Scan for the cell matching the given text and deliver its (x, y) coordinate at center. 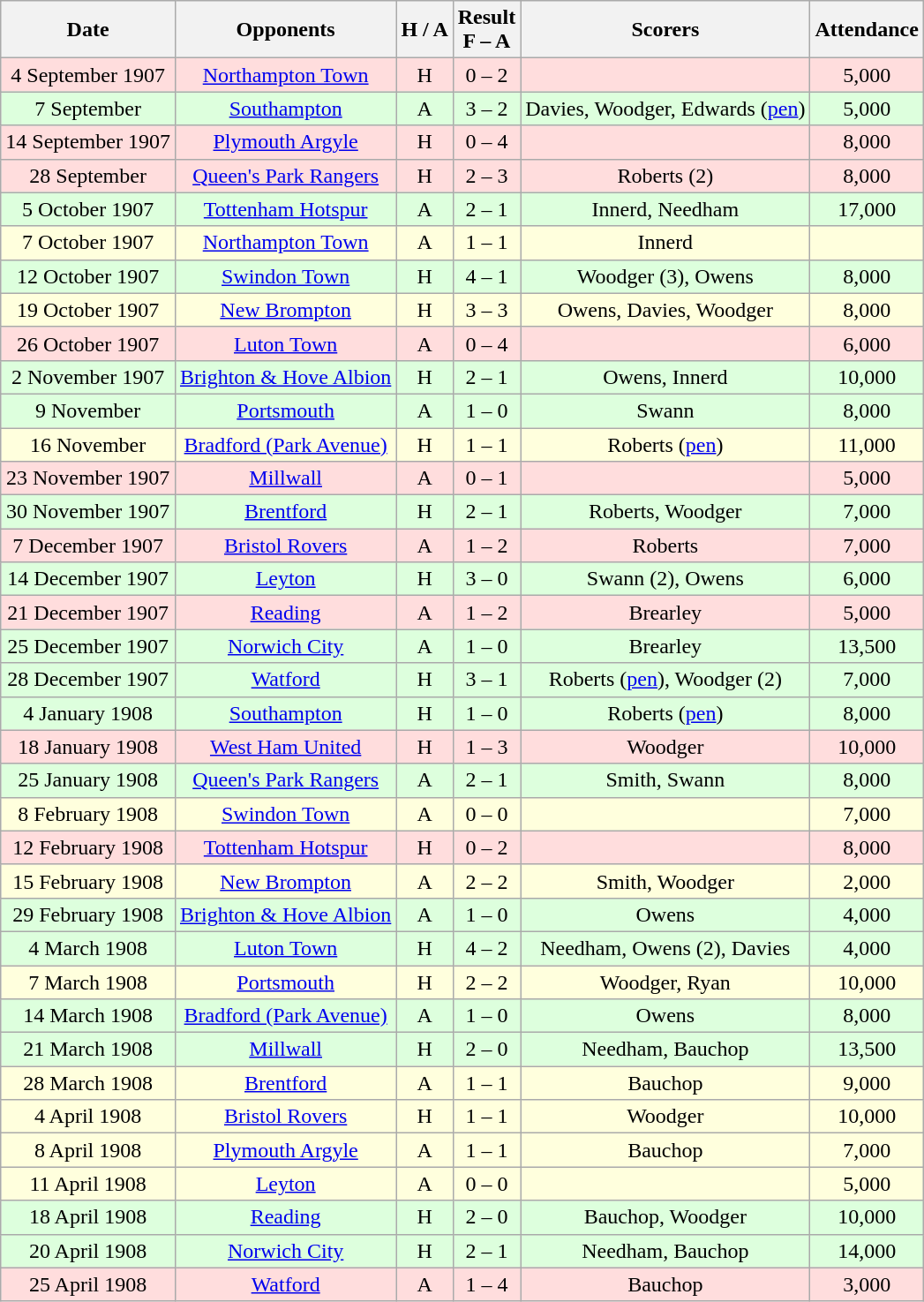
Bauchop, Woodger (665, 1217)
7 March 1908 (88, 982)
West Ham United (285, 747)
Roberts (2) (665, 176)
21 December 1907 (88, 613)
11 April 1908 (88, 1184)
28 December 1907 (88, 680)
19 October 1907 (88, 310)
5 October 1907 (88, 209)
Opponents (285, 30)
Swann (2), Owens (665, 579)
1 – 4 (486, 1284)
12 October 1907 (88, 276)
3,000 (867, 1284)
4 April 1908 (88, 1117)
9 November (88, 410)
Innerd (665, 243)
Scorers (665, 30)
28 March 1908 (88, 1083)
11,000 (867, 444)
23 November 1907 (88, 478)
Roberts, Woodger (665, 512)
28 September (88, 176)
20 April 1908 (88, 1251)
4 – 1 (486, 276)
3 – 2 (486, 109)
2,000 (867, 881)
9,000 (867, 1083)
4 September 1907 (88, 75)
18 January 1908 (88, 747)
Swann (665, 410)
21 March 1908 (88, 1050)
0 – 1 (486, 478)
16 November (88, 444)
25 April 1908 (88, 1284)
Innerd, Needham (665, 209)
4 January 1908 (88, 713)
14 March 1908 (88, 1016)
18 April 1908 (88, 1217)
Davies, Woodger, Edwards (pen) (665, 109)
29 February 1908 (88, 914)
H / A (424, 30)
14,000 (867, 1251)
26 October 1907 (88, 343)
8 April 1908 (88, 1150)
30 November 1907 (88, 512)
12 February 1908 (88, 847)
14 December 1907 (88, 579)
Needham, Owens (2), Davies (665, 948)
25 January 1908 (88, 780)
7 September (88, 109)
8 February 1908 (88, 814)
4 March 1908 (88, 948)
Attendance (867, 30)
ResultF – A (486, 30)
25 December 1907 (88, 646)
Woodger (3), Owens (665, 276)
15 February 1908 (88, 881)
Owens, Davies, Woodger (665, 310)
3 – 3 (486, 310)
Roberts (pen), Woodger (2) (665, 680)
7 December 1907 (88, 546)
3 – 1 (486, 680)
17,000 (867, 209)
3 – 0 (486, 579)
Smith, Swann (665, 780)
Owens, Innerd (665, 377)
14 September 1907 (88, 142)
4 – 2 (486, 948)
Roberts (665, 546)
1 – 3 (486, 747)
2 – 3 (486, 176)
Date (88, 30)
7 October 1907 (88, 243)
Smith, Woodger (665, 881)
2 November 1907 (88, 377)
Woodger, Ryan (665, 982)
